Pinpoint the cell where the given text exists, returning its (x, y) midpoint coordinate. 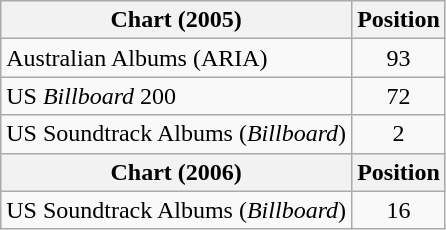
Chart (2005) (176, 20)
93 (399, 58)
72 (399, 96)
16 (399, 210)
US Billboard 200 (176, 96)
Chart (2006) (176, 172)
Australian Albums (ARIA) (176, 58)
2 (399, 134)
